Extract the [X, Y] coordinate from the center of the cell holding the provided text.  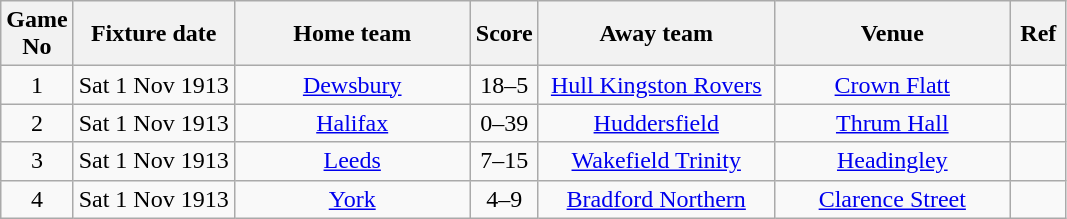
Bradford Northern [656, 199]
4 [37, 199]
Halifax [352, 123]
Away team [656, 34]
7–15 [504, 161]
Hull Kingston Rovers [656, 85]
Leeds [352, 161]
York [352, 199]
4–9 [504, 199]
2 [37, 123]
Home team [352, 34]
Fixture date [154, 34]
1 [37, 85]
Game No [37, 34]
Clarence Street [892, 199]
Thrum Hall [892, 123]
3 [37, 161]
Crown Flatt [892, 85]
Venue [892, 34]
0–39 [504, 123]
Headingley [892, 161]
Huddersfield [656, 123]
Wakefield Trinity [656, 161]
Dewsbury [352, 85]
Ref [1038, 34]
18–5 [504, 85]
Score [504, 34]
